Locate the cell with the specified text and output its (x, y) center coordinate. 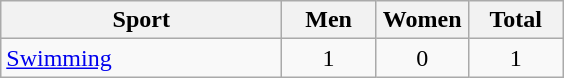
Women (422, 20)
Swimming (142, 58)
Sport (142, 20)
Men (329, 20)
Total (516, 20)
0 (422, 58)
